Detect which cell encompasses the target text, then output its (X, Y) center coordinate. 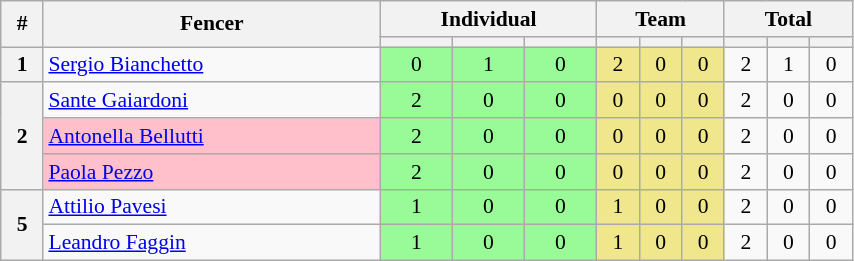
Total (788, 19)
Leandro Faggin (212, 243)
Sante Gaiardoni (212, 101)
Attilio Pavesi (212, 207)
# (22, 24)
Paola Pezzo (212, 172)
Antonella Bellutti (212, 136)
Individual (488, 19)
Sergio Bianchetto (212, 65)
5 (22, 224)
Team (661, 19)
Fencer (212, 24)
